For the text-containing cell, return its midpoint in [x, y] coordinate format. 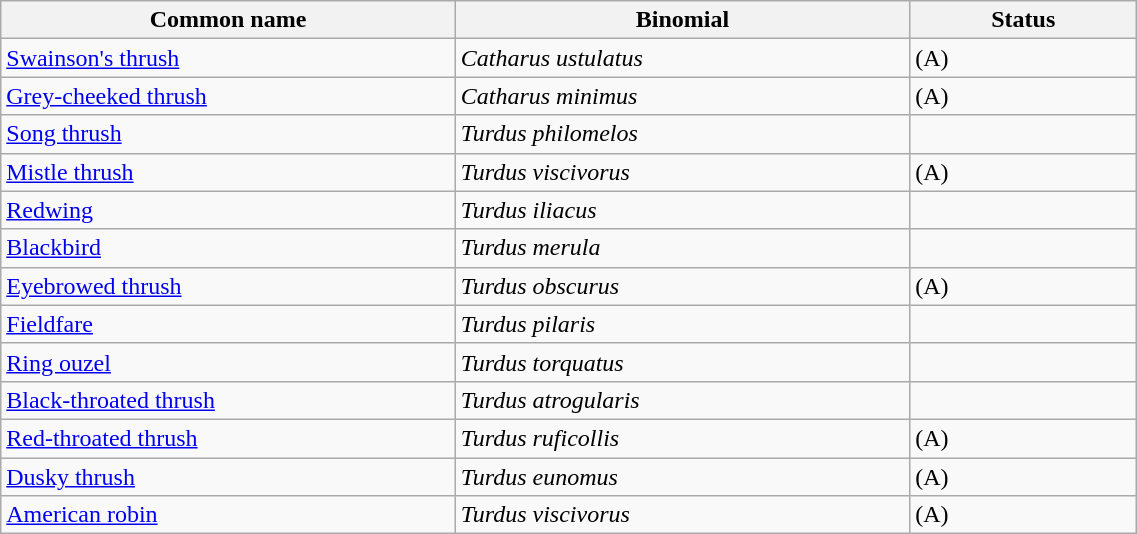
American robin [228, 515]
Binomial [682, 20]
Common name [228, 20]
Turdus atrogularis [682, 400]
Redwing [228, 210]
Turdus pilaris [682, 324]
Turdus torquatus [682, 362]
Song thrush [228, 134]
Blackbird [228, 248]
Catharus minimus [682, 96]
Swainson's thrush [228, 58]
Black-throated thrush [228, 400]
Grey-cheeked thrush [228, 96]
Eyebrowed thrush [228, 286]
Dusky thrush [228, 477]
Turdus merula [682, 248]
Fieldfare [228, 324]
Red-throated thrush [228, 438]
Turdus eunomus [682, 477]
Turdus obscurus [682, 286]
Turdus philomelos [682, 134]
Status [1024, 20]
Mistle thrush [228, 172]
Turdus ruficollis [682, 438]
Ring ouzel [228, 362]
Turdus iliacus [682, 210]
Catharus ustulatus [682, 58]
